Determine the (x, y) coordinate at the center of the cell enclosing the given text.  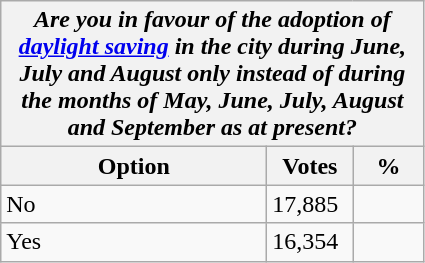
No (134, 204)
17,885 (310, 204)
Yes (134, 242)
Votes (310, 166)
16,354 (310, 242)
% (388, 166)
Option (134, 166)
